Identify which cell holds the provided text, then report its (x, y) central coordinate. 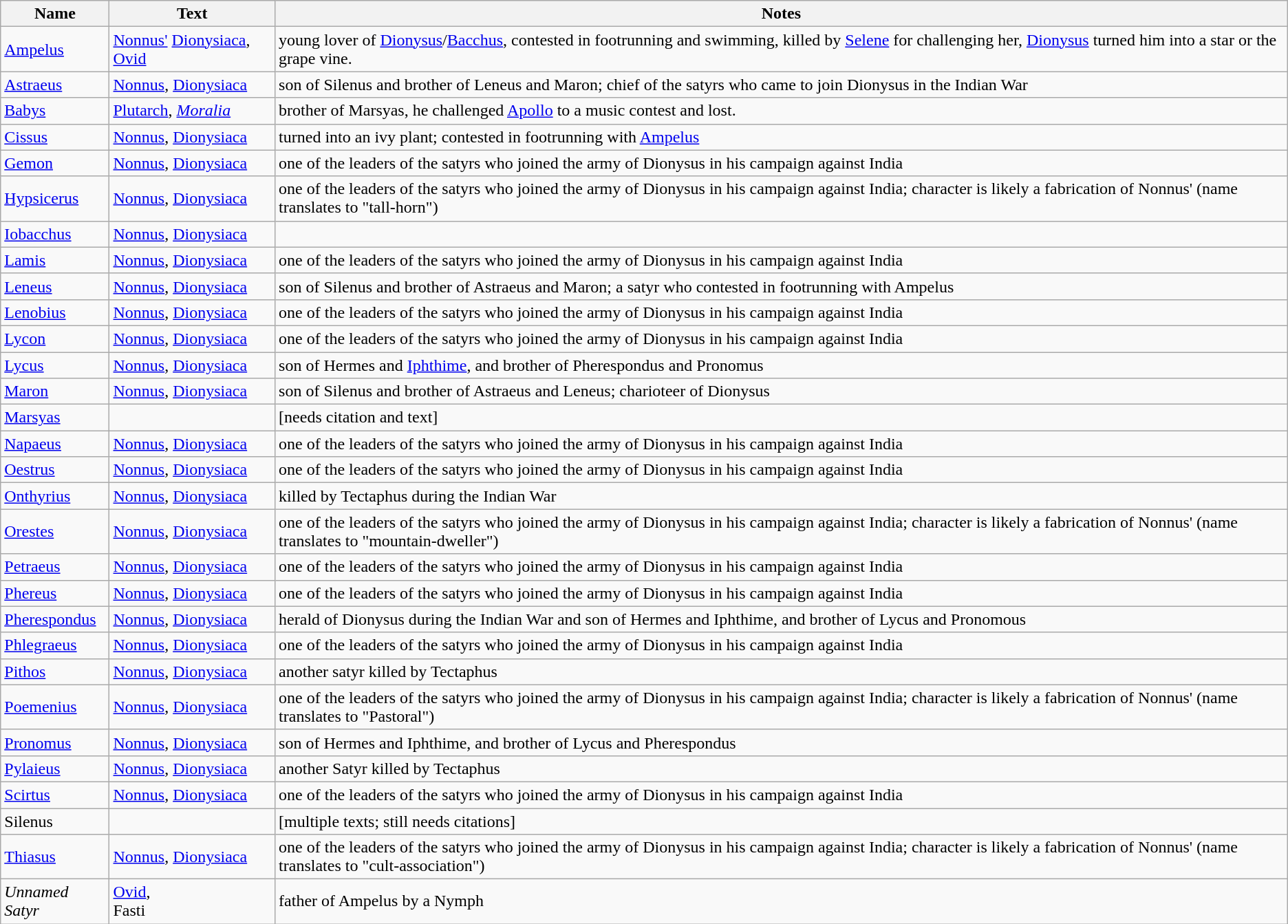
Ampelus (55, 50)
another satyr killed by Tectaphus (782, 671)
Lycus (55, 365)
Gemon (55, 163)
Pithos (55, 671)
Thiasus (55, 857)
Unnamed Satyr (55, 901)
father of Ampelus by a Nymph (782, 901)
another Satyr killed by Tectaphus (782, 769)
Lenobius (55, 312)
Napaeus (55, 444)
Phlegraeus (55, 645)
turned into an ivy plant; contested in footrunning with Ampelus (782, 137)
Petraeus (55, 567)
Pylaieus (55, 769)
Poemenius (55, 707)
Pronomus (55, 742)
Nonnus' Dionysiaca, Ovid (193, 50)
Astraeus (55, 85)
Lycon (55, 339)
Orestes (55, 531)
Plutarch, Moralia (193, 111)
Onthyrius (55, 496)
son of Hermes and Iphthime, and brother of Lycus and Pherespondus (782, 742)
son of Hermes and Iphthime, and brother of Pherespondus and Pronomus (782, 365)
Name (55, 14)
herald of Dionysus during the Indian War and son of Hermes and Iphthime, and brother of Lycus and Pronomous (782, 619)
Maron (55, 391)
son of Silenus and brother of Astraeus and Maron; a satyr who contested in footrunning with Ampelus (782, 286)
[multiple texts; still needs citations] (782, 821)
Hypsicerus (55, 198)
Marsyas (55, 418)
[needs citation and text] (782, 418)
Text (193, 14)
son of Silenus and brother of Leneus and Maron; chief of the satyrs who came to join Dionysus in the Indian War (782, 85)
Pherespondus (55, 619)
Oestrus (55, 470)
Leneus (55, 286)
Lamis (55, 260)
Phereus (55, 593)
Iobacchus (55, 234)
killed by Tectaphus during the Indian War (782, 496)
Ovid,Fasti (193, 901)
brother of Marsyas, he challenged Apollo to a music contest and lost. (782, 111)
Notes (782, 14)
Babys (55, 111)
son of Silenus and brother of Astraeus and Leneus; charioteer of Dionysus (782, 391)
Silenus (55, 821)
Scirtus (55, 795)
Cissus (55, 137)
